Output the [x, y] coordinate of the center of the cell containing the given text.  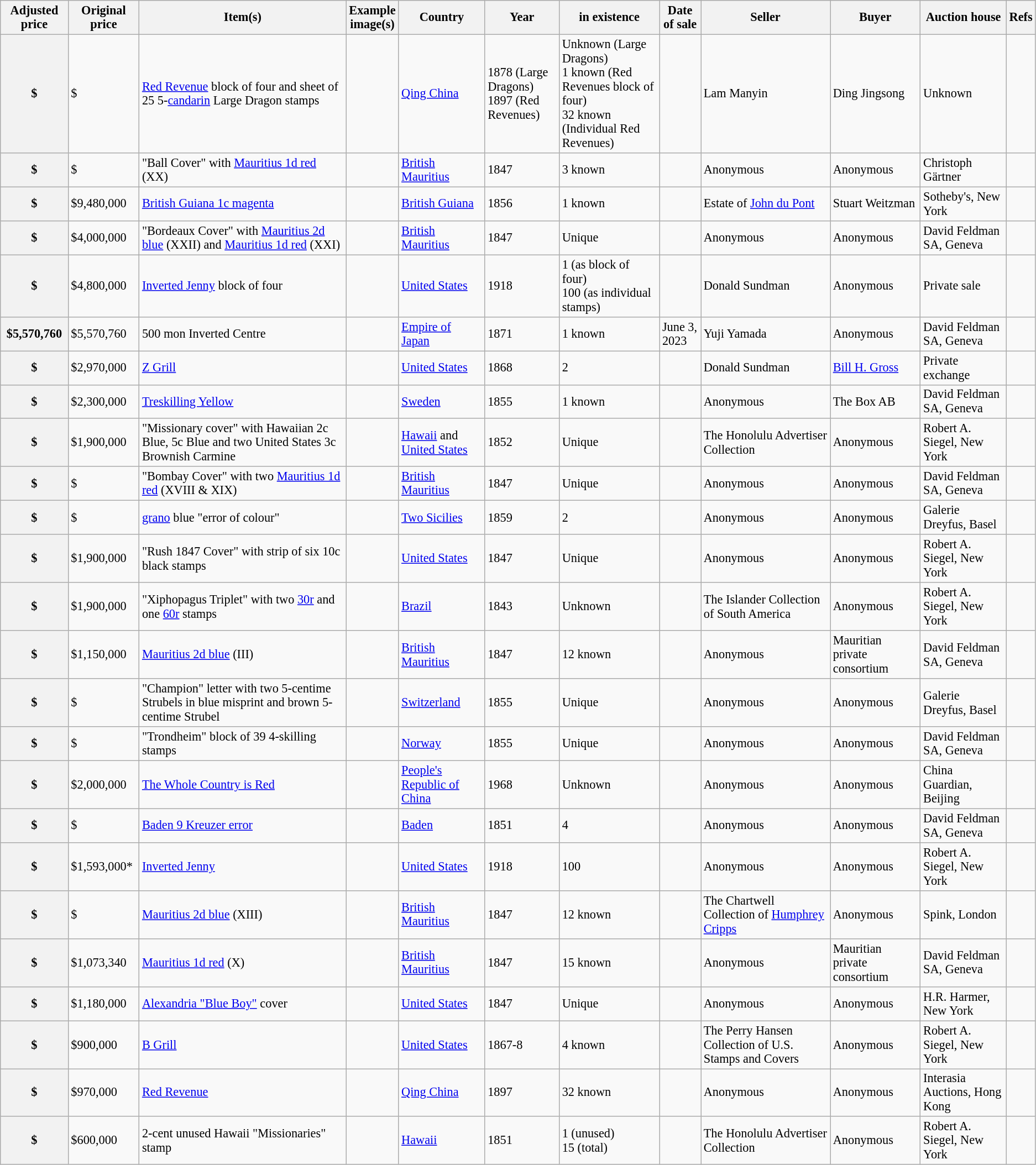
Sweden [442, 401]
4 [609, 826]
2-cent unused Hawaii "Missionaries" stamp [243, 1141]
The Perry Hansen Collection of U.S. Stamps and Covers [766, 1045]
1878 (Large Dragons)1897 (Red Revenues) [522, 93]
"Ball Cover" with Mauritius 1d red (XX) [243, 169]
Refs [1021, 18]
China Guardian, Beijing [963, 785]
1897 [522, 1092]
Hawaii [442, 1141]
Z Grill [243, 367]
The Chartwell Collection of Humphrey Cripps [766, 914]
1968 [522, 785]
Auction house [963, 18]
"Xiphopagus Triplet" with two 30r and one 60r stamps [243, 607]
"Bombay Cover" with two Mauritius 1d red (XVIII & XIX) [243, 483]
500 mon Inverted Centre [243, 334]
Hawaii and United States [442, 442]
$900,000 [104, 1045]
Mauritius 2d blue (XIII) [243, 914]
Baden 9 Kreuzer error [243, 826]
Mauritius 2d blue (III) [243, 654]
"Missionary cover" with Hawaiian 2c Blue, 5c Blue and two United States 3c Brownish Carmine [243, 442]
Private exchange [963, 367]
$1,073,340 [104, 963]
Stuart Weitzman [876, 203]
$2,000,000 [104, 785]
Red Revenue block of four and sheet of 25 5-candarin Large Dragon stamps [243, 93]
Inverted Jenny block of four [243, 286]
$2,300,000 [104, 401]
Year [522, 18]
Estate of John du Pont [766, 203]
Brazil [442, 607]
Norway [442, 744]
Private sale [963, 286]
Interasia Auctions, Hong Kong [963, 1092]
in existence [609, 18]
$600,000 [104, 1141]
Seller [766, 18]
$4,000,000 [104, 238]
Unknown (Large Dragons)1 known (Red Revenues block of four)32 known (Individual Red Revenues) [609, 93]
Lam Manyin [766, 93]
Empire of Japan [442, 334]
1852 [522, 442]
H.R. Harmer, New York [963, 1004]
1867-8 [522, 1045]
"Rush 1847 Cover" with strip of six 10c black stamps [243, 558]
Inverted Jenny [243, 867]
grano blue "error of colour" [243, 517]
Bill H. Gross [876, 367]
$1,180,000 [104, 1004]
Yuji Yamada [766, 334]
$1,593,000* [104, 867]
Ding Jingsong [876, 93]
B Grill [243, 1045]
"Bordeaux Cover" with Mauritius 2d blue (XXII) and Mauritius 1d red (XXI) [243, 238]
15 known [609, 963]
Sotheby's, New York [963, 203]
3 known [609, 169]
1871 [522, 334]
British Guiana 1c magenta [243, 203]
The Islander Collection of South America [766, 607]
Mauritius 1d red (X) [243, 963]
Buyer [876, 18]
Baden [442, 826]
Item(s) [243, 18]
The Box AB [876, 401]
$2,970,000 [104, 367]
June 3, 2023 [680, 334]
Two Sicilies [442, 517]
$1,150,000 [104, 654]
4 known [609, 1045]
$4,800,000 [104, 286]
British Guiana [442, 203]
1856 [522, 203]
$9,480,000 [104, 203]
100 [609, 867]
Exampleimage(s) [373, 18]
32 known [609, 1092]
"Champion" letter with two 5-centime Strubels in blue misprint and brown 5-centime Strubel [243, 703]
Alexandria "Blue Boy" cover [243, 1004]
Country [442, 18]
Adjusted price [34, 18]
The Whole Country is Red [243, 785]
Spink, London [963, 914]
Original price [104, 18]
Switzerland [442, 703]
Treskilling Yellow [243, 401]
$970,000 [104, 1092]
1868 [522, 367]
Christoph Gärtner [963, 169]
1 (unused)15 (total) [609, 1141]
People's Republic of China [442, 785]
1 (as block of four)100 (as individual stamps) [609, 286]
Date of sale [680, 18]
1859 [522, 517]
Red Revenue [243, 1092]
"Trondheim" block of 39 4-skilling stamps [243, 744]
1843 [522, 607]
